Pinpoint the cell where the given text exists, returning its (x, y) midpoint coordinate. 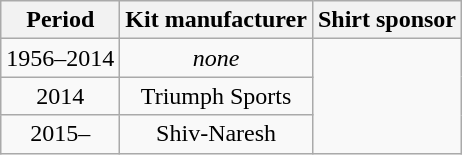
2015– (60, 134)
Kit manufacturer (216, 20)
Triumph Sports (216, 96)
none (216, 58)
Period (60, 20)
2014 (60, 96)
1956–2014 (60, 58)
Shiv-Naresh (216, 134)
Shirt sponsor (386, 20)
